Return (x, y) of the center of cell containing provided text 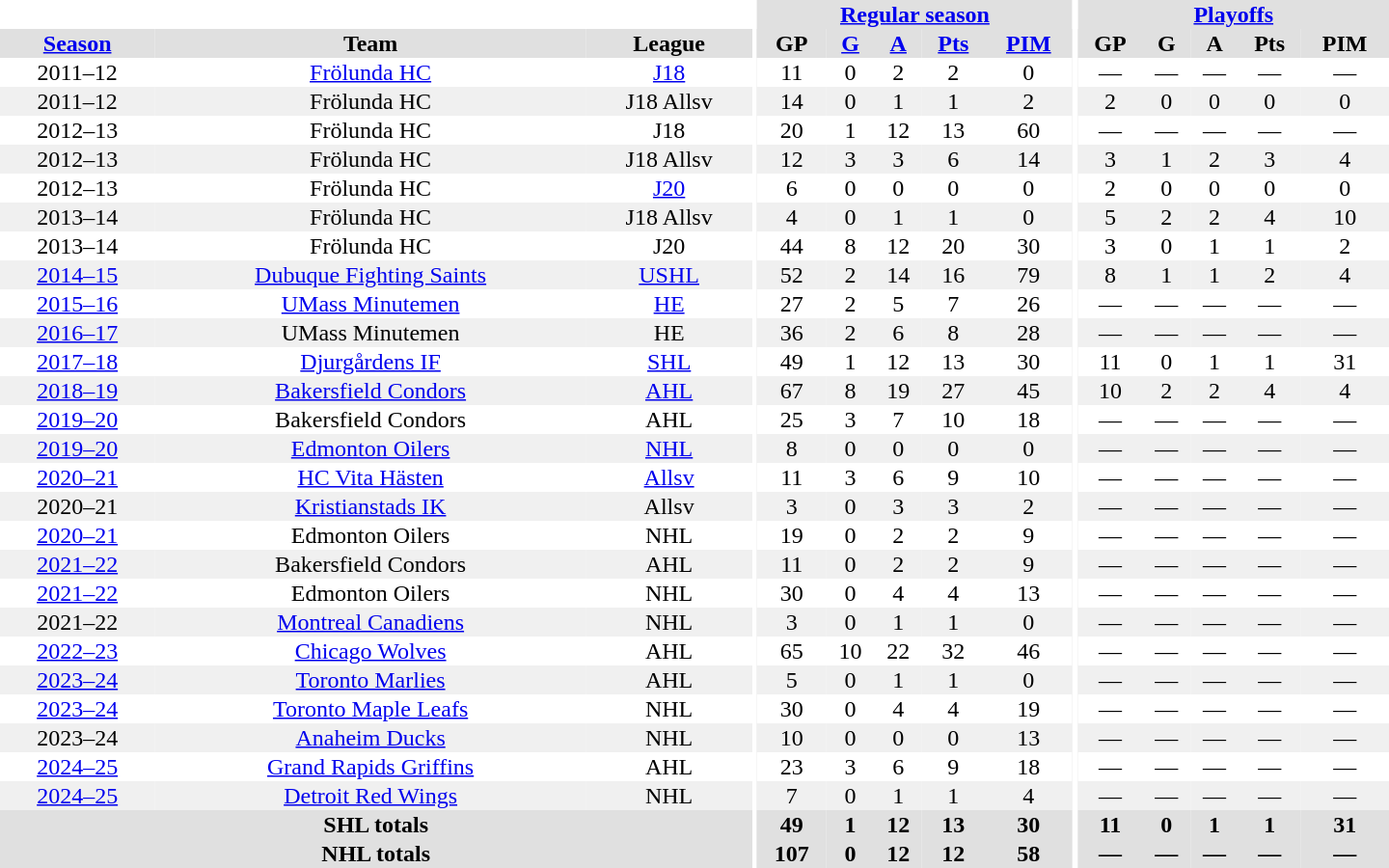
SHL totals (376, 825)
Grand Rapids Griffins (370, 767)
46 (1028, 651)
26 (1028, 304)
2022–23 (77, 651)
Season (77, 43)
Toronto Marlies (370, 680)
45 (1028, 391)
Dubuque Fighting Saints (370, 275)
16 (953, 275)
Toronto Maple Leafs (370, 709)
32 (953, 651)
2015–16 (77, 304)
Chicago Wolves (370, 651)
36 (792, 333)
HC Vita Hästen (370, 477)
Detroit Red Wings (370, 796)
SHL (669, 362)
28 (1028, 333)
67 (792, 391)
League (669, 43)
Montreal Canadiens (370, 622)
2017–18 (77, 362)
44 (792, 246)
2014–15 (77, 275)
23 (792, 767)
107 (792, 854)
Kristianstads IK (370, 506)
Regular season (914, 14)
Djurgårdens IF (370, 362)
Team (370, 43)
Anaheim Ducks (370, 738)
USHL (669, 275)
58 (1028, 854)
65 (792, 651)
2018–19 (77, 391)
79 (1028, 275)
NHL totals (376, 854)
Playoffs (1234, 14)
52 (792, 275)
60 (1028, 130)
25 (792, 420)
22 (898, 651)
2016–17 (77, 333)
